Return [x, y] of the center of cell containing provided text 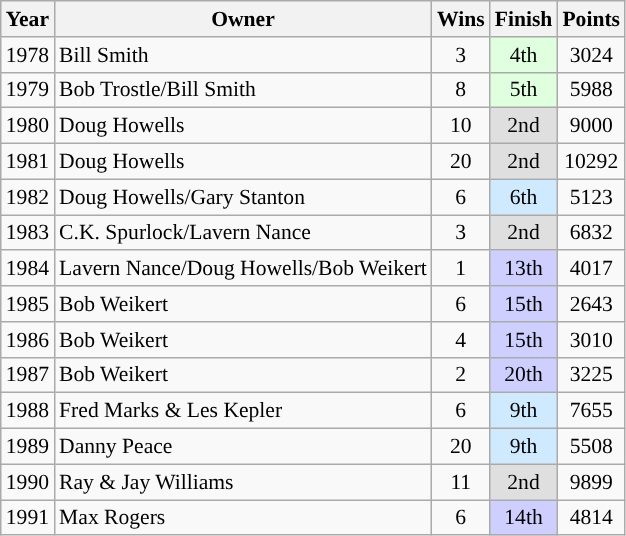
Lavern Nance/Doug Howells/Bob Weikert [243, 269]
Fred Marks & Les Kepler [243, 411]
6th [524, 197]
11 [461, 482]
20th [524, 375]
14th [524, 518]
1988 [28, 411]
1983 [28, 233]
4th [524, 55]
2643 [591, 304]
4814 [591, 518]
Max Rogers [243, 518]
1991 [28, 518]
1985 [28, 304]
Ray & Jay Williams [243, 482]
Year [28, 19]
Finish [524, 19]
5th [524, 90]
C.K. Spurlock/Lavern Nance [243, 233]
Points [591, 19]
3010 [591, 340]
6832 [591, 233]
2 [461, 375]
Bill Smith [243, 55]
3024 [591, 55]
1984 [28, 269]
5508 [591, 447]
1978 [28, 55]
1980 [28, 126]
9000 [591, 126]
1 [461, 269]
5988 [591, 90]
8 [461, 90]
3225 [591, 375]
4 [461, 340]
1986 [28, 340]
4017 [591, 269]
Danny Peace [243, 447]
1981 [28, 162]
1987 [28, 375]
Owner [243, 19]
Bob Trostle/Bill Smith [243, 90]
1990 [28, 482]
7655 [591, 411]
10 [461, 126]
Doug Howells/Gary Stanton [243, 197]
1979 [28, 90]
10292 [591, 162]
5123 [591, 197]
9899 [591, 482]
13th [524, 269]
1989 [28, 447]
Wins [461, 19]
1982 [28, 197]
